Locate the cell with the specified text and output its (X, Y) center coordinate. 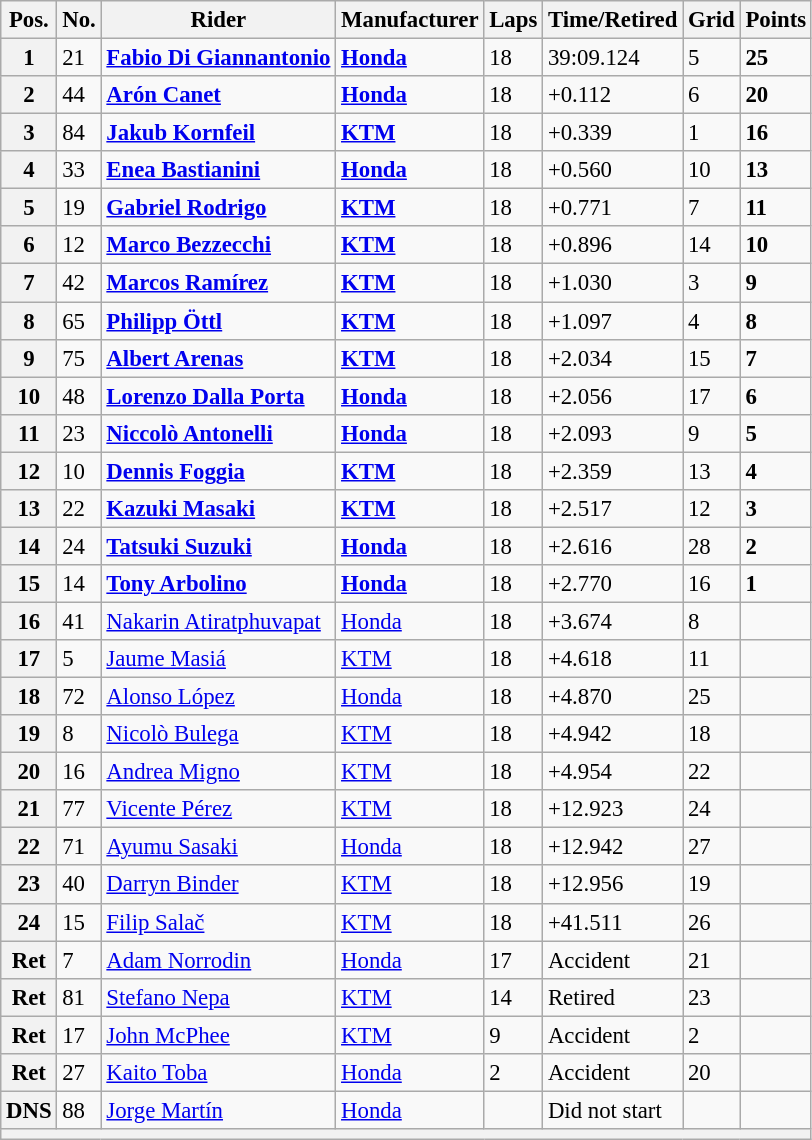
Alonso López (218, 697)
Tony Arbolino (218, 584)
75 (79, 358)
Andrea Migno (218, 772)
Did not start (613, 1110)
81 (79, 997)
71 (79, 847)
+12.956 (613, 885)
33 (79, 170)
Retired (613, 997)
65 (79, 321)
Rider (218, 20)
Darryn Binder (218, 885)
Adam Norrodin (218, 960)
88 (79, 1110)
Jorge Martín (218, 1110)
Enea Bastianini (218, 170)
41 (79, 621)
Manufacturer (410, 20)
77 (79, 809)
28 (712, 546)
39:09.124 (613, 58)
+2.517 (613, 509)
Marco Bezzecchi (218, 245)
+1.097 (613, 321)
+41.511 (613, 922)
+2.616 (613, 546)
+2.359 (613, 471)
+2.093 (613, 433)
Stefano Nepa (218, 997)
+2.770 (613, 584)
Kaito Toba (218, 1073)
Dennis Foggia (218, 471)
40 (79, 885)
Fabio Di Giannantonio (218, 58)
Lorenzo Dalla Porta (218, 396)
+3.674 (613, 621)
+1.030 (613, 283)
Nicolò Bulega (218, 734)
Nakarin Atiratphuvapat (218, 621)
No. (79, 20)
26 (712, 922)
Arón Canet (218, 95)
+0.339 (613, 133)
DNS (29, 1110)
+0.771 (613, 208)
Time/Retired (613, 20)
44 (79, 95)
Filip Salač (218, 922)
+12.923 (613, 809)
+0.112 (613, 95)
72 (79, 697)
Ayumu Sasaki (218, 847)
+4.954 (613, 772)
Kazuki Masaki (218, 509)
+0.560 (613, 170)
48 (79, 396)
Tatsuki Suzuki (218, 546)
Gabriel Rodrigo (218, 208)
+0.896 (613, 245)
Marcos Ramírez (218, 283)
+4.942 (613, 734)
Pos. (29, 20)
84 (79, 133)
+4.870 (613, 697)
Jakub Kornfeil (218, 133)
+12.942 (613, 847)
Philipp Öttl (218, 321)
Laps (514, 20)
John McPhee (218, 1035)
Albert Arenas (218, 358)
+4.618 (613, 659)
Grid (712, 20)
Points (776, 20)
+2.056 (613, 396)
Vicente Pérez (218, 809)
Jaume Masiá (218, 659)
Niccolò Antonelli (218, 433)
42 (79, 283)
+2.034 (613, 358)
